Output the (x, y) coordinate of the center of the cell containing the given text.  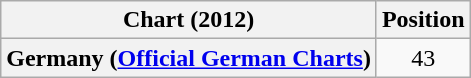
Chart (2012) (189, 20)
43 (423, 58)
Position (423, 20)
Germany (Official German Charts) (189, 58)
